Find where the given text appears and provide that cell's center as (x, y) coordinate. 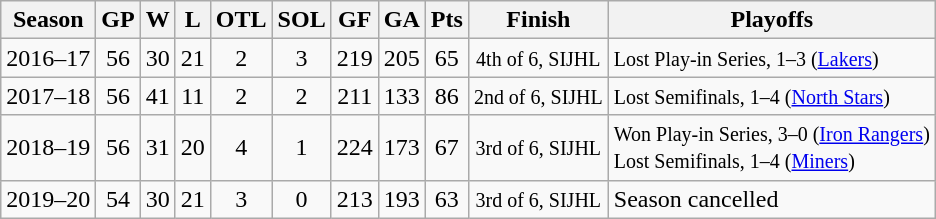
Won Play-in Series, 3–0 (Iron Rangers)Lost Semifinals, 1–4 (Miners) (772, 148)
1 (302, 148)
193 (402, 199)
0 (302, 199)
Season cancelled (772, 199)
W (158, 20)
GA (402, 20)
63 (446, 199)
Lost Play-in Series, 1–3 (Lakers) (772, 58)
205 (402, 58)
2017–18 (48, 96)
2018–19 (48, 148)
Pts (446, 20)
86 (446, 96)
219 (354, 58)
2nd of 6, SIJHL (538, 96)
Season (48, 20)
173 (402, 148)
67 (446, 148)
65 (446, 58)
11 (192, 96)
4 (241, 148)
GF (354, 20)
OTL (241, 20)
Lost Semifinals, 1–4 (North Stars) (772, 96)
211 (354, 96)
2019–20 (48, 199)
GP (118, 20)
41 (158, 96)
213 (354, 199)
Finish (538, 20)
224 (354, 148)
SOL (302, 20)
20 (192, 148)
31 (158, 148)
Playoffs (772, 20)
4th of 6, SIJHL (538, 58)
2016–17 (48, 58)
L (192, 20)
133 (402, 96)
54 (118, 199)
